For the text-containing cell, return its midpoint in [x, y] coordinate format. 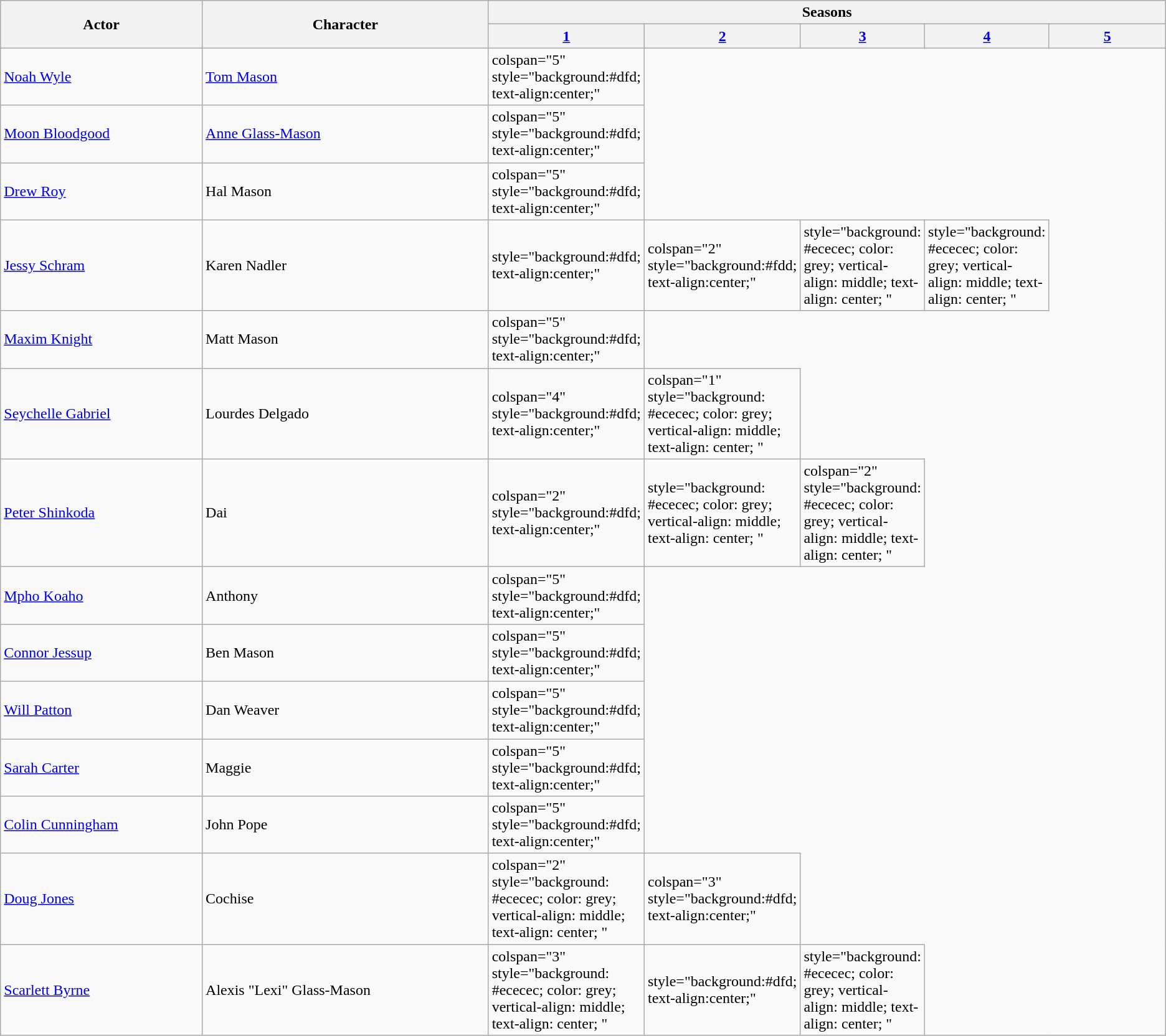
3 [863, 36]
Peter Shinkoda [102, 513]
Will Patton [102, 710]
colspan="2" style="background:#fdd; text-align:center;" [722, 265]
Alexis "Lexi" Glass-Mason [346, 990]
colspan="4" style="background:#dfd; text-align:center;" [566, 413]
Anne Glass-Mason [346, 134]
Moon Bloodgood [102, 134]
Noah Wyle [102, 77]
Hal Mason [346, 191]
Dai [346, 513]
Lourdes Delgado [346, 413]
Jessy Schram [102, 265]
colspan="3" style="background: #ececec; color: grey; vertical-align: middle; text-align: center; " [566, 990]
5 [1107, 36]
4 [987, 36]
Matt Mason [346, 339]
Maxim Knight [102, 339]
Connor Jessup [102, 652]
Karen Nadler [346, 265]
colspan="2" style="background:#dfd; text-align:center;" [566, 513]
Tom Mason [346, 77]
colspan="3" style="background:#dfd; text-align:center;" [722, 899]
John Pope [346, 825]
Character [346, 24]
Ben Mason [346, 652]
Maggie [346, 767]
Sarah Carter [102, 767]
Cochise [346, 899]
Colin Cunningham [102, 825]
2 [722, 36]
Anthony [346, 595]
Seychelle Gabriel [102, 413]
Scarlett Byrne [102, 990]
Actor [102, 24]
Mpho Koaho [102, 595]
Dan Weaver [346, 710]
1 [566, 36]
Doug Jones [102, 899]
colspan="1" style="background: #ececec; color: grey; vertical-align: middle; text-align: center; " [722, 413]
Drew Roy [102, 191]
Seasons [827, 12]
